Identify which cell holds the provided text, then report its [x, y] central coordinate. 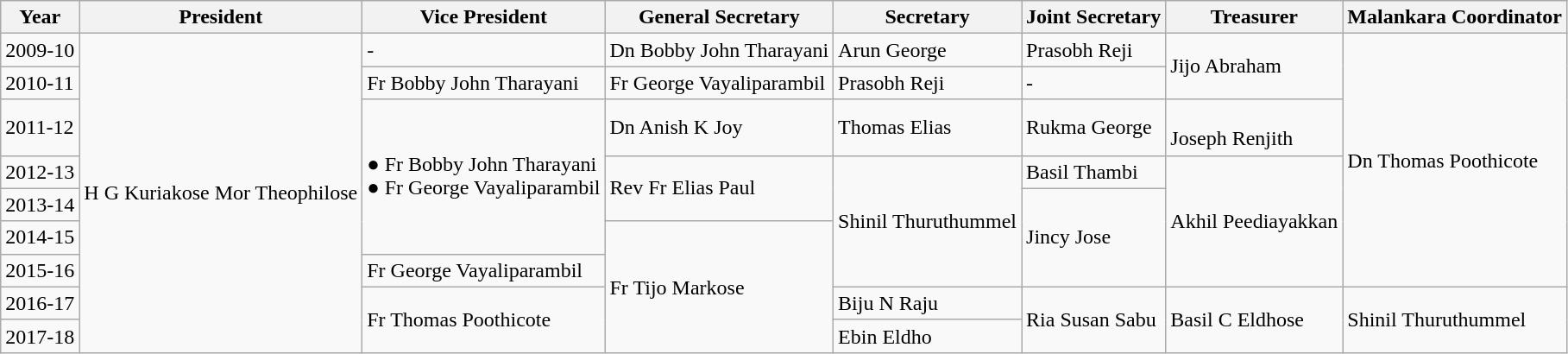
Rev Fr Elias Paul [720, 188]
Fr Bobby John Tharayani [483, 83]
General Secretary [720, 17]
Arun George [928, 50]
H G Kuriakose Mor Theophilose [221, 193]
Dn Anish K Joy [720, 128]
2014-15 [40, 237]
Akhil Peediayakkan [1255, 221]
2017-18 [40, 336]
Rukma George [1094, 128]
President [221, 17]
Joint Secretary [1094, 17]
Ebin Eldho [928, 336]
2016-17 [40, 303]
Fr Tijo Markose [720, 287]
Fr Thomas Poothicote [483, 319]
Basil C Eldhose [1255, 319]
Secretary [928, 17]
● Fr Bobby John Tharayani ● Fr George Vayaliparambil [483, 176]
2015-16 [40, 270]
Dn Thomas Poothicote [1455, 161]
Thomas Elias [928, 128]
Malankara Coordinator [1455, 17]
Jijo Abraham [1255, 66]
Joseph Renjith [1255, 128]
2009-10 [40, 50]
2012-13 [40, 172]
2011-12 [40, 128]
Ria Susan Sabu [1094, 319]
Jincy Jose [1094, 237]
Dn Bobby John Tharayani [720, 50]
Vice President [483, 17]
2010-11 [40, 83]
2013-14 [40, 205]
Biju N Raju [928, 303]
Basil Thambi [1094, 172]
Year [40, 17]
Treasurer [1255, 17]
